Provide the [x, y] coordinate of the cell's center where the given text is located.  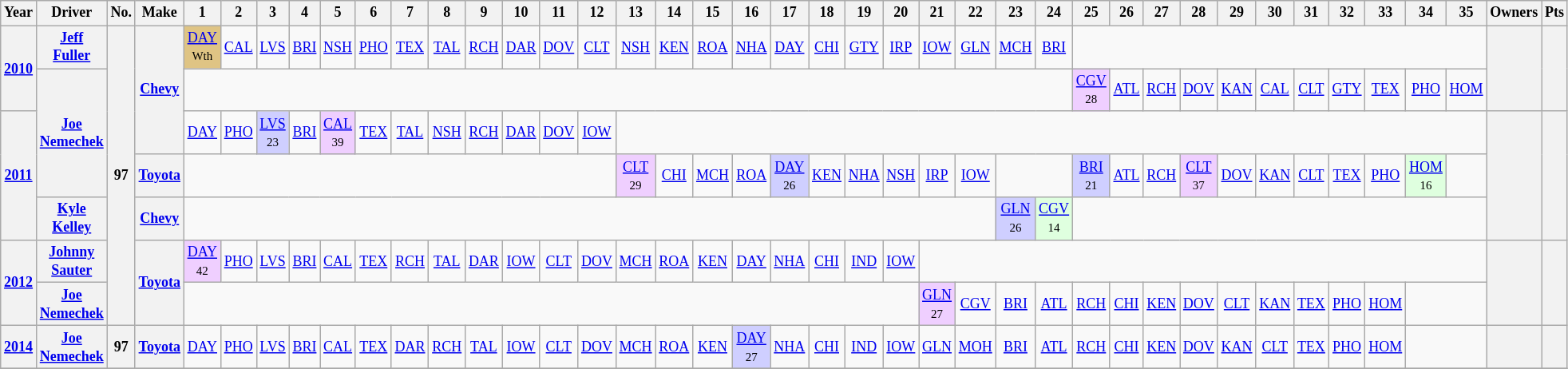
CGV28 [1091, 90]
Jeff Fuller [72, 47]
GLN26 [1016, 219]
9 [484, 13]
4 [305, 13]
Driver [72, 13]
MOH [976, 347]
23 [1016, 13]
CGV [976, 304]
31 [1312, 13]
Johnny Sauter [72, 261]
24 [1054, 13]
Owners [1514, 13]
13 [636, 13]
17 [790, 13]
21 [937, 13]
14 [674, 13]
Kyle Kelley [72, 219]
10 [521, 13]
20 [901, 13]
DAY27 [751, 347]
HOM16 [1426, 176]
LVS23 [273, 133]
3 [273, 13]
28 [1199, 13]
35 [1466, 13]
8 [447, 13]
DAY26 [790, 176]
27 [1162, 13]
1 [202, 13]
GLN27 [937, 304]
33 [1386, 13]
6 [374, 13]
2010 [19, 69]
2 [238, 13]
19 [864, 13]
DAYWth [202, 47]
BRI21 [1091, 176]
CLT37 [1199, 176]
26 [1127, 13]
7 [410, 13]
16 [751, 13]
12 [597, 13]
2011 [19, 176]
25 [1091, 13]
18 [827, 13]
2012 [19, 283]
22 [976, 13]
CGV14 [1054, 219]
29 [1237, 13]
CLT29 [636, 176]
Make [160, 13]
15 [713, 13]
2014 [19, 347]
Year [19, 13]
Pts [1555, 13]
CAL39 [339, 133]
30 [1275, 13]
34 [1426, 13]
32 [1347, 13]
5 [339, 13]
11 [559, 13]
No. [121, 13]
DAY42 [202, 261]
